Determine the (X, Y) coordinate at the center of the cell enclosing the given text.  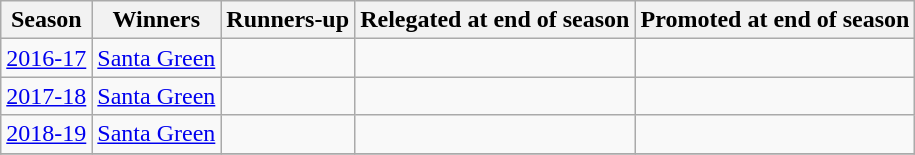
Relegated at end of season (495, 20)
Season (46, 20)
2016-17 (46, 58)
Runners-up (288, 20)
Winners (156, 20)
2018-19 (46, 134)
Promoted at end of season (775, 20)
2017-18 (46, 96)
